Return [x, y] of the center of cell containing provided text 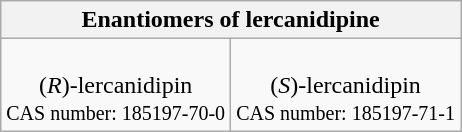
Enantiomers of lercanidipine [231, 20]
(S)-lercanidipinCAS number: 185197-71-1 [346, 85]
(R)-lercanidipinCAS number: 185197-70-0 [116, 85]
